Detect which cell encompasses the target text, then output its [X, Y] center coordinate. 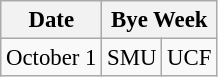
SMU [132, 58]
October 1 [52, 58]
Bye Week [160, 20]
UCF [190, 58]
Date [52, 20]
